Output the (x, y) coordinate of the center of the cell containing the given text.  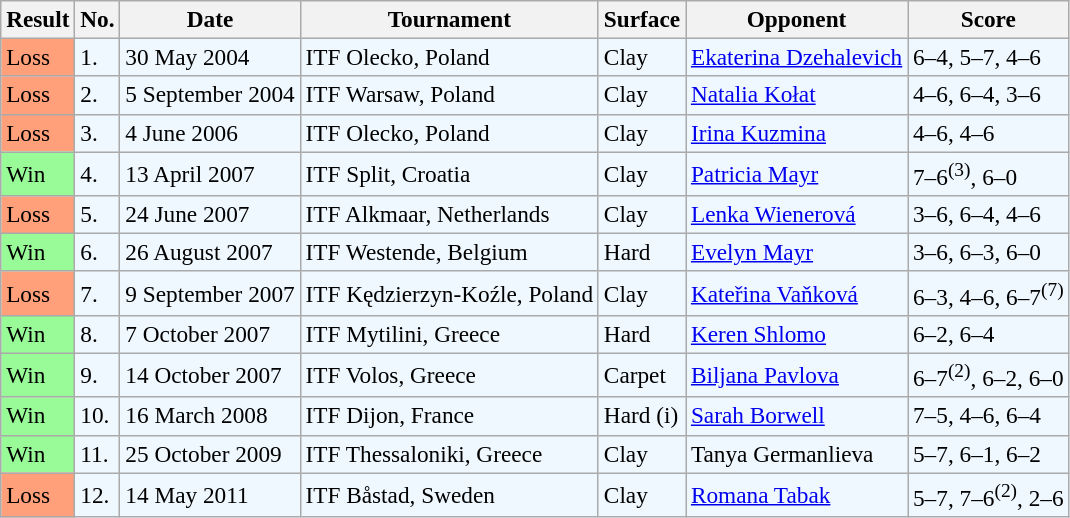
Date (210, 19)
25 October 2009 (210, 454)
5. (98, 214)
13 April 2007 (210, 173)
14 October 2007 (210, 375)
4 June 2006 (210, 133)
7. (98, 293)
ITF Kędzierzyn-Koźle, Poland (449, 293)
5–7, 6–1, 6–2 (988, 454)
6–2, 6–4 (988, 334)
Hard (i) (642, 416)
4–6, 4–6 (988, 133)
Lenka Wienerová (797, 214)
9 September 2007 (210, 293)
ITF Westende, Belgium (449, 252)
No. (98, 19)
14 May 2011 (210, 494)
Score (988, 19)
Sarah Borwell (797, 416)
1. (98, 57)
3–6, 6–3, 6–0 (988, 252)
Tournament (449, 19)
Carpet (642, 375)
ITF Split, Croatia (449, 173)
24 June 2007 (210, 214)
Natalia Kołat (797, 95)
5–7, 7–6(2), 2–6 (988, 494)
ITF Mytilini, Greece (449, 334)
5 September 2004 (210, 95)
6. (98, 252)
ITF Båstad, Sweden (449, 494)
7–5, 4–6, 6–4 (988, 416)
30 May 2004 (210, 57)
Result (38, 19)
2. (98, 95)
ITF Dijon, France (449, 416)
ITF Volos, Greece (449, 375)
16 March 2008 (210, 416)
7 October 2007 (210, 334)
ITF Alkmaar, Netherlands (449, 214)
3–6, 6–4, 4–6 (988, 214)
12. (98, 494)
26 August 2007 (210, 252)
Opponent (797, 19)
Romana Tabak (797, 494)
Surface (642, 19)
3. (98, 133)
Ekaterina Dzehalevich (797, 57)
6–3, 4–6, 6–7(7) (988, 293)
Tanya Germanlieva (797, 454)
8. (98, 334)
7–6(3), 6–0 (988, 173)
6–7(2), 6–2, 6–0 (988, 375)
11. (98, 454)
Biljana Pavlova (797, 375)
9. (98, 375)
ITF Warsaw, Poland (449, 95)
10. (98, 416)
Patricia Mayr (797, 173)
4–6, 6–4, 3–6 (988, 95)
ITF Thessaloniki, Greece (449, 454)
Keren Shlomo (797, 334)
6–4, 5–7, 4–6 (988, 57)
Irina Kuzmina (797, 133)
4. (98, 173)
Kateřina Vaňková (797, 293)
Evelyn Mayr (797, 252)
